Determine the [X, Y] coordinate at the center of the cell enclosing the given text.  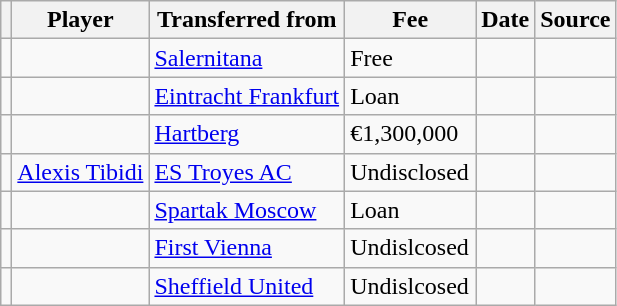
First Vienna [247, 248]
Salernitana [247, 58]
Hartberg [247, 134]
Eintracht Frankfurt [247, 96]
ES Troyes AC [247, 172]
Alexis Tibidi [80, 172]
Fee [410, 20]
Spartak Moscow [247, 210]
Sheffield United [247, 286]
Undisclosed [410, 172]
Date [506, 20]
Source [576, 20]
Player [80, 20]
Transferred from [247, 20]
€1,300,000 [410, 134]
Free [410, 58]
